Capture the cell that displays the provided text and extract its [X, Y] central coordinate. 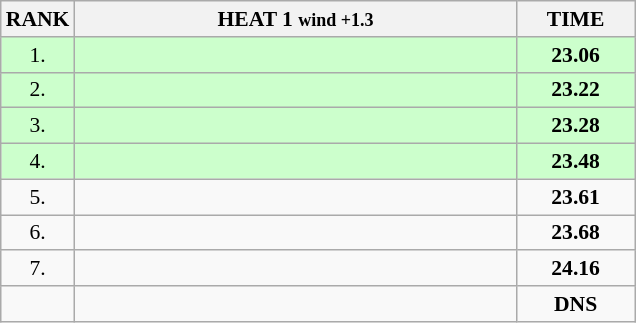
23.22 [576, 90]
TIME [576, 19]
6. [38, 233]
24.16 [576, 269]
5. [38, 197]
23.61 [576, 197]
2. [38, 90]
23.06 [576, 55]
23.28 [576, 126]
23.48 [576, 162]
7. [38, 269]
23.68 [576, 233]
DNS [576, 304]
RANK [38, 19]
HEAT 1 wind +1.3 [295, 19]
4. [38, 162]
1. [38, 55]
3. [38, 126]
